For the text-containing cell, return its midpoint in [X, Y] coordinate format. 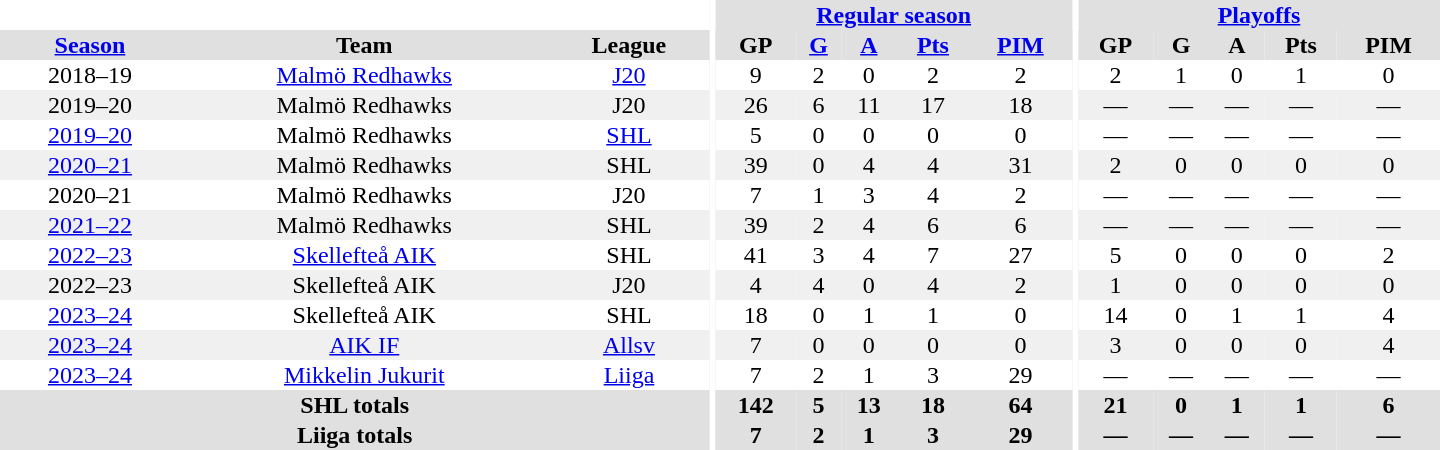
142 [756, 405]
41 [756, 255]
11 [869, 105]
Allsv [630, 345]
Liiga [630, 375]
17 [933, 105]
League [630, 45]
2018–19 [90, 75]
27 [1020, 255]
13 [869, 405]
Mikkelin Jukurit [364, 375]
Liiga totals [354, 435]
2021–22 [90, 225]
9 [756, 75]
31 [1020, 165]
Team [364, 45]
Regular season [893, 15]
21 [1116, 405]
14 [1116, 315]
AIK IF [364, 345]
SHL totals [354, 405]
Season [90, 45]
64 [1020, 405]
Playoffs [1259, 15]
26 [756, 105]
